From the cell containing the given text, extract its center point as [X, Y] coordinate. 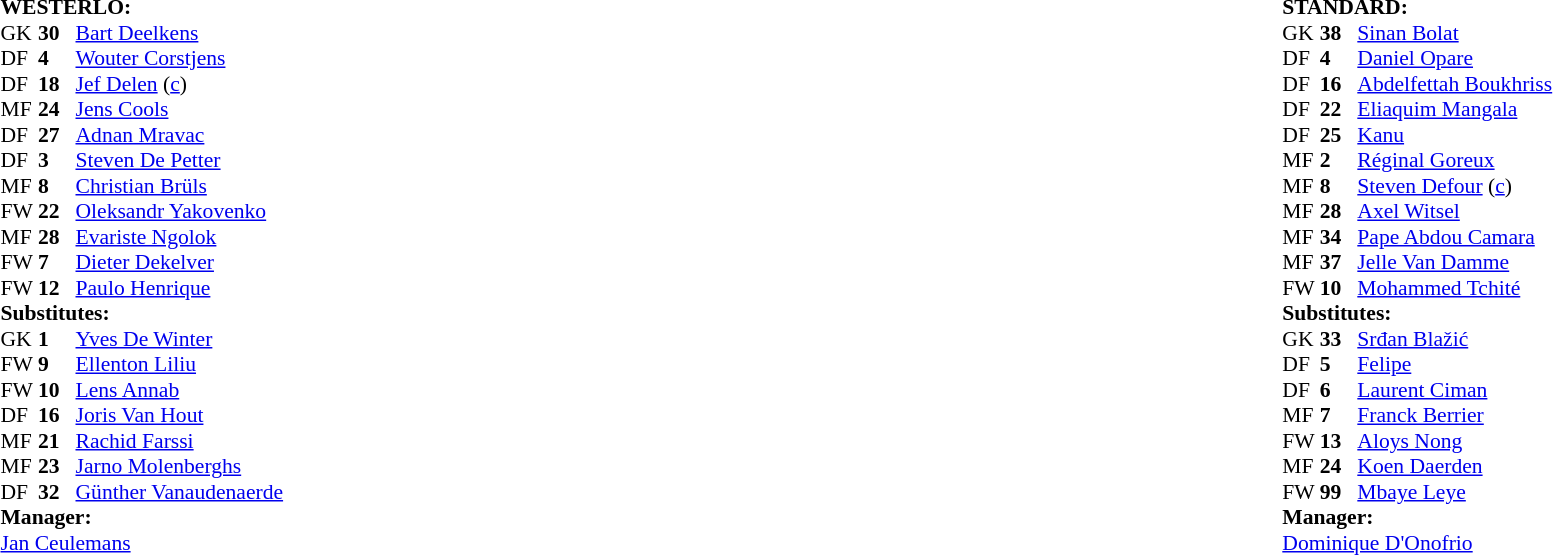
Joris Van Hout [180, 415]
30 [57, 33]
13 [1339, 441]
Sinan Bolat [1454, 33]
33 [1339, 339]
Steven Defour (c) [1454, 186]
Pape Abdou Camara [1454, 237]
Günther Vanaudenaerde [180, 492]
Oleksandr Yakovenko [180, 211]
2 [1339, 161]
Jens Cools [180, 109]
21 [57, 441]
34 [1339, 237]
6 [1339, 390]
Felipe [1454, 365]
5 [1339, 365]
Aloys Nong [1454, 441]
Dieter Dekelver [180, 263]
25 [1339, 135]
Kanu [1454, 135]
1 [57, 339]
Yves De Winter [180, 339]
23 [57, 467]
Adnan Mravac [180, 135]
27 [57, 135]
Lens Annab [180, 390]
Daniel Opare [1454, 59]
Mohammed Tchité [1454, 288]
Christian Brüls [180, 186]
99 [1339, 492]
Paulo Henrique [180, 288]
12 [57, 288]
32 [57, 492]
Bart Deelkens [180, 33]
Jelle Van Damme [1454, 263]
Réginal Goreux [1454, 161]
Axel Witsel [1454, 211]
Abdelfettah Boukhriss [1454, 84]
18 [57, 84]
Jef Delen (c) [180, 84]
Wouter Corstjens [180, 59]
Mbaye Leye [1454, 492]
37 [1339, 263]
3 [57, 161]
Koen Daerden [1454, 467]
Jarno Molenberghs [180, 467]
Srđan Blažić [1454, 339]
Laurent Ciman [1454, 390]
38 [1339, 33]
9 [57, 365]
Franck Berrier [1454, 415]
Rachid Farssi [180, 441]
Evariste Ngolok [180, 237]
Ellenton Liliu [180, 365]
Steven De Petter [180, 161]
Eliaquim Mangala [1454, 109]
